For the text-containing cell, return its midpoint in (X, Y) coordinate format. 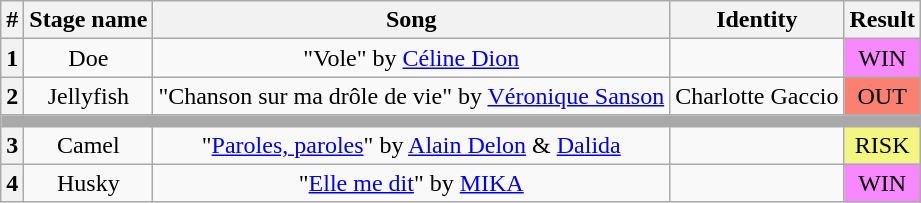
2 (12, 96)
Husky (88, 183)
1 (12, 58)
Doe (88, 58)
4 (12, 183)
Identity (757, 20)
"Vole" by Céline Dion (412, 58)
OUT (882, 96)
Charlotte Gaccio (757, 96)
Jellyfish (88, 96)
Camel (88, 145)
"Chanson sur ma drôle de vie" by Véronique Sanson (412, 96)
Song (412, 20)
# (12, 20)
RISK (882, 145)
Stage name (88, 20)
"Paroles, paroles" by Alain Delon & Dalida (412, 145)
Result (882, 20)
3 (12, 145)
"Elle me dit" by MIKA (412, 183)
